Identify which cell holds the provided text, then report its [x, y] central coordinate. 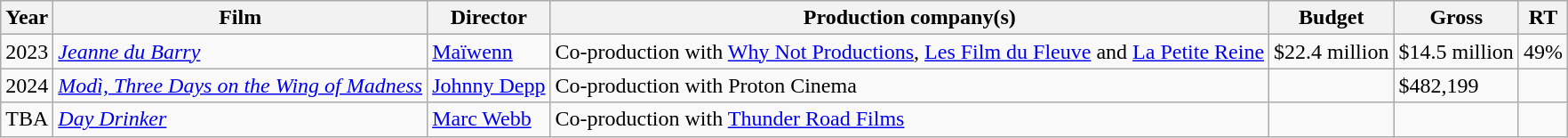
Production company(s) [910, 18]
Co-production with Proton Cinema [910, 85]
Maïwenn [489, 52]
Day Drinker [240, 119]
Johnny Depp [489, 85]
Co-production with Why Not Productions, Les Film du Fleuve and La Petite Reine [910, 52]
Director [489, 18]
$14.5 million [1456, 52]
TBA [27, 119]
RT [1543, 18]
Modì, Three Days on the Wing of Madness [240, 85]
Gross [1456, 18]
Year [27, 18]
$22.4 million [1332, 52]
Jeanne du Barry [240, 52]
2023 [27, 52]
Budget [1332, 18]
Film [240, 18]
49% [1543, 52]
$482,199 [1456, 85]
2024 [27, 85]
Co-production with Thunder Road Films [910, 119]
Marc Webb [489, 119]
